From the cell containing the given text, extract its center point as [X, Y] coordinate. 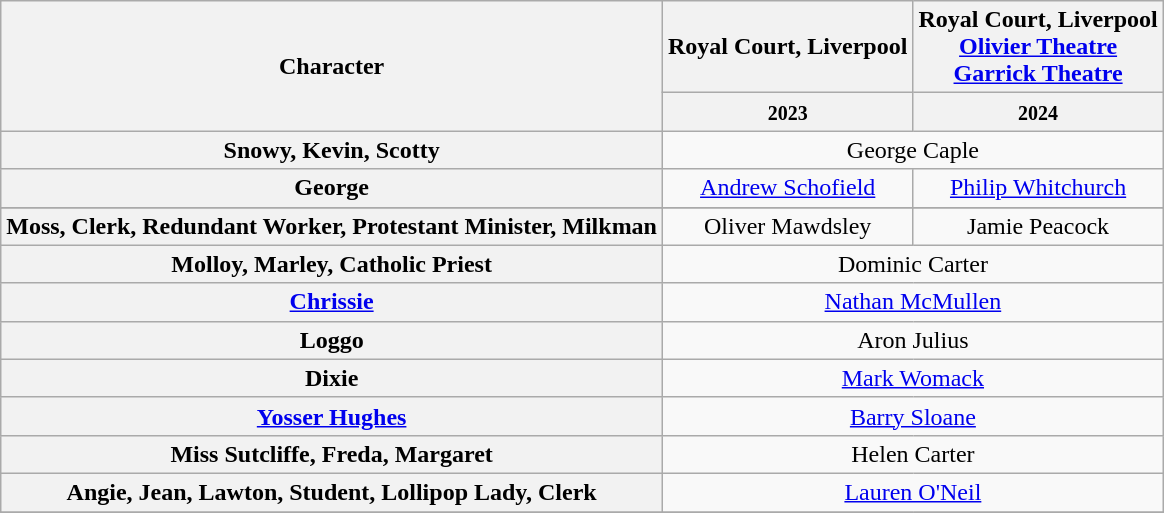
George [332, 188]
Lauren O'Neil [914, 492]
Loggo [332, 340]
George Caple [914, 150]
Helen Carter [914, 454]
Aron Julius [914, 340]
Mark Womack [914, 378]
Miss Sutcliffe, Freda, Margaret [332, 454]
Barry Sloane [914, 416]
2023 [788, 112]
Molloy, Marley, Catholic Priest [332, 264]
2024 [1038, 112]
Snowy, Kevin, Scotty [332, 150]
Moss, Clerk, Redundant Worker, Protestant Minister, Milkman [332, 226]
Chrissie [332, 302]
Andrew Schofield [788, 188]
Nathan McMullen [914, 302]
Angie, Jean, Lawton, Student, Lollipop Lady, Clerk [332, 492]
Dixie [332, 378]
Yosser Hughes [332, 416]
Royal Court, Liverpool [788, 47]
Character [332, 66]
Oliver Mawdsley [788, 226]
Royal Court, LiverpoolOlivier TheatreGarrick Theatre [1038, 47]
Philip Whitchurch [1038, 188]
Jamie Peacock [1038, 226]
Dominic Carter [914, 264]
